Find where the given text appears and provide that cell's center as [x, y] coordinate. 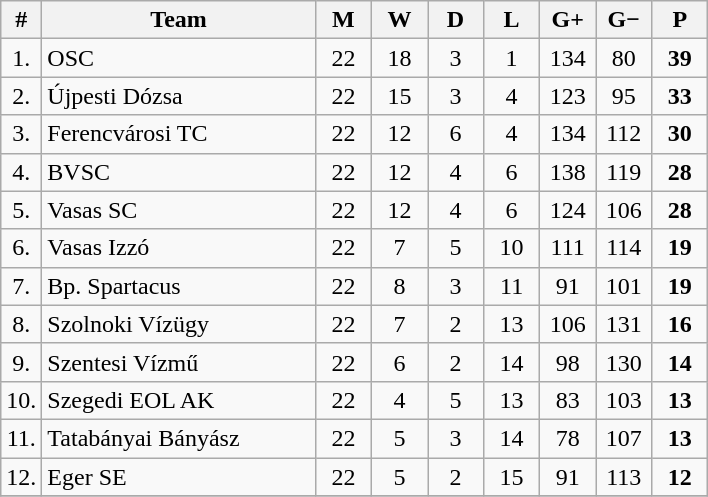
119 [624, 172]
11. [22, 438]
Vasas SC [179, 210]
101 [624, 286]
1. [22, 58]
16 [680, 324]
BVSC [179, 172]
8 [399, 286]
8. [22, 324]
OSC [179, 58]
Szegedi EOL AK [179, 400]
7. [22, 286]
D [456, 20]
L [512, 20]
98 [568, 362]
95 [624, 96]
M [343, 20]
Team [179, 20]
W [399, 20]
107 [624, 438]
103 [624, 400]
30 [680, 134]
33 [680, 96]
Eger SE [179, 477]
114 [624, 248]
10 [512, 248]
138 [568, 172]
G− [624, 20]
11 [512, 286]
P [680, 20]
113 [624, 477]
4. [22, 172]
# [22, 20]
Tatabányai Bányász [179, 438]
Újpesti Dózsa [179, 96]
Bp. Spartacus [179, 286]
Szentesi Vízmű [179, 362]
130 [624, 362]
112 [624, 134]
80 [624, 58]
111 [568, 248]
Szolnoki Vízügy [179, 324]
10. [22, 400]
124 [568, 210]
18 [399, 58]
131 [624, 324]
3. [22, 134]
39 [680, 58]
G+ [568, 20]
Ferencvárosi TC [179, 134]
12. [22, 477]
9. [22, 362]
6. [22, 248]
78 [568, 438]
123 [568, 96]
5. [22, 210]
1 [512, 58]
Vasas Izzó [179, 248]
83 [568, 400]
2. [22, 96]
